Determine the (x, y) coordinate at the center of the cell enclosing the given text.  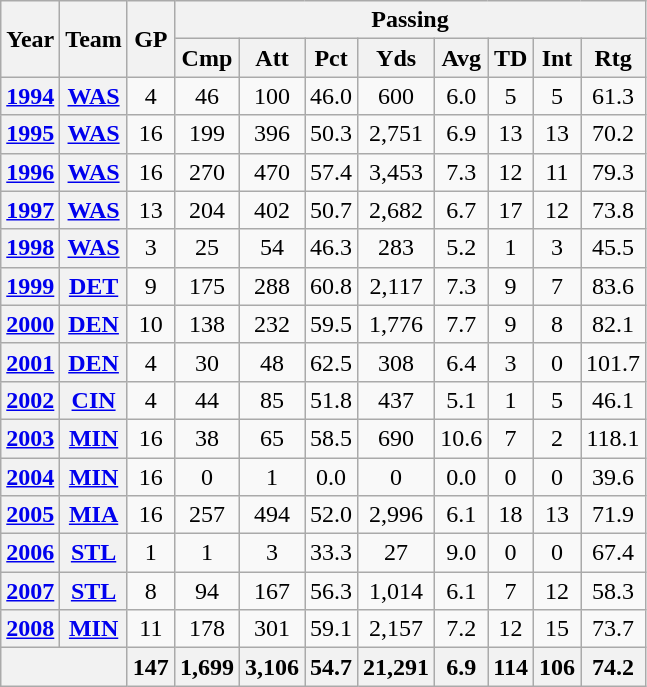
58.3 (614, 591)
1,014 (396, 591)
54.7 (332, 667)
17 (511, 210)
56.3 (332, 591)
3,453 (396, 172)
494 (272, 515)
44 (206, 400)
50.7 (332, 210)
2004 (30, 477)
301 (272, 629)
21,291 (396, 667)
7.7 (462, 324)
690 (396, 438)
Int (556, 58)
1,776 (396, 324)
1997 (30, 210)
270 (206, 172)
106 (556, 667)
396 (272, 134)
39.6 (614, 477)
61.3 (614, 96)
46 (206, 96)
2006 (30, 553)
283 (396, 248)
83.6 (614, 286)
51.8 (332, 400)
2 (556, 438)
Rtg (614, 58)
2000 (30, 324)
6.0 (462, 96)
204 (206, 210)
147 (150, 667)
DET (94, 286)
33.3 (332, 553)
2001 (30, 362)
257 (206, 515)
2008 (30, 629)
CIN (94, 400)
402 (272, 210)
54 (272, 248)
18 (511, 515)
167 (272, 591)
100 (272, 96)
308 (396, 362)
1995 (30, 134)
7.2 (462, 629)
Avg (462, 58)
70.2 (614, 134)
2,751 (396, 134)
Cmp (206, 58)
114 (511, 667)
48 (272, 362)
65 (272, 438)
178 (206, 629)
46.1 (614, 400)
94 (206, 591)
73.7 (614, 629)
3,106 (272, 667)
62.5 (332, 362)
6.4 (462, 362)
2003 (30, 438)
470 (272, 172)
85 (272, 400)
1998 (30, 248)
52.0 (332, 515)
30 (206, 362)
25 (206, 248)
232 (272, 324)
59.5 (332, 324)
Passing (410, 20)
27 (396, 553)
1994 (30, 96)
2,996 (396, 515)
2,157 (396, 629)
46.3 (332, 248)
73.8 (614, 210)
2002 (30, 400)
437 (396, 400)
60.8 (332, 286)
74.2 (614, 667)
Year (30, 39)
45.5 (614, 248)
79.3 (614, 172)
Pct (332, 58)
38 (206, 438)
57.4 (332, 172)
175 (206, 286)
5.2 (462, 248)
600 (396, 96)
GP (150, 39)
1996 (30, 172)
82.1 (614, 324)
138 (206, 324)
50.3 (332, 134)
Yds (396, 58)
118.1 (614, 438)
1,699 (206, 667)
10 (150, 324)
288 (272, 286)
46.0 (332, 96)
58.5 (332, 438)
67.4 (614, 553)
Team (94, 39)
5.1 (462, 400)
TD (511, 58)
2005 (30, 515)
71.9 (614, 515)
6.7 (462, 210)
101.7 (614, 362)
2007 (30, 591)
59.1 (332, 629)
199 (206, 134)
2,117 (396, 286)
15 (556, 629)
9.0 (462, 553)
10.6 (462, 438)
1999 (30, 286)
2,682 (396, 210)
Att (272, 58)
MIA (94, 515)
